Capture the cell that displays the provided text and extract its (X, Y) central coordinate. 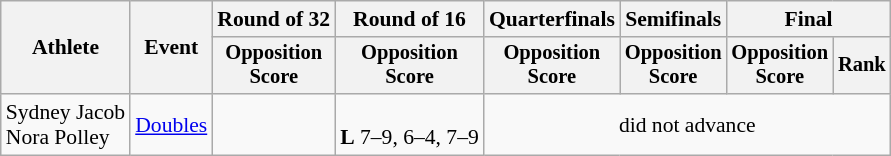
Event (171, 48)
Semifinals (674, 19)
did not advance (688, 124)
L 7–9, 6–4, 7–9 (410, 124)
Doubles (171, 124)
Athlete (66, 48)
Sydney Jacob Nora Polley (66, 124)
Round of 32 (274, 19)
Rank (862, 66)
Round of 16 (410, 19)
Quarterfinals (552, 19)
Final (808, 19)
